Detect which cell encompasses the target text, then output its [x, y] center coordinate. 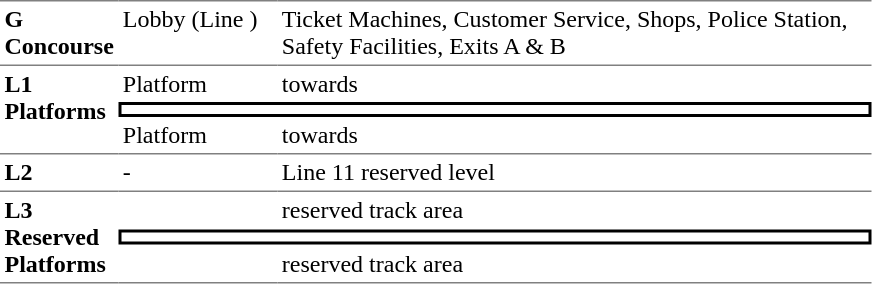
GConcourse [59, 33]
Line 11 reserved level [574, 173]
- [198, 173]
L2 [59, 173]
Lobby (Line ) [198, 33]
L1Platforms [59, 110]
L3Reserved Platforms [59, 238]
Ticket Machines, Customer Service, Shops, Police Station, Safety Facilities, Exits A & B [574, 33]
